Scan for the cell matching the given text and deliver its (X, Y) coordinate at center. 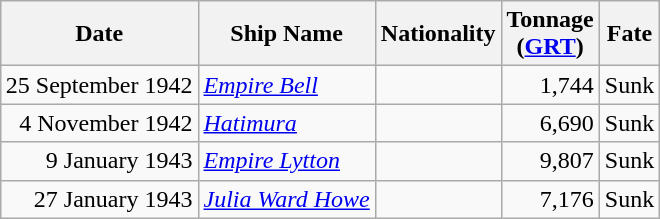
9,807 (550, 161)
7,176 (550, 199)
25 September 1942 (99, 85)
6,690 (550, 123)
Hatimura (286, 123)
1,744 (550, 85)
9 January 1943 (99, 161)
Empire Bell (286, 85)
Nationality (438, 34)
Ship Name (286, 34)
4 November 1942 (99, 123)
Empire Lytton (286, 161)
Julia Ward Howe (286, 199)
27 January 1943 (99, 199)
Date (99, 34)
Tonnage(GRT) (550, 34)
Fate (629, 34)
